Provide the [x, y] coordinate of the cell's center where the given text is located.  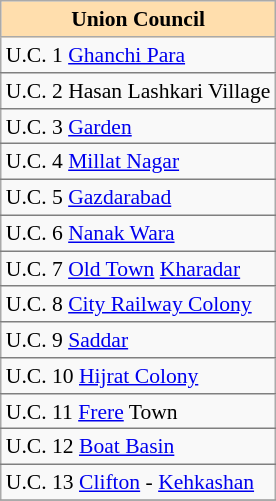
U.C. 7 Old Town Kharadar [138, 269]
U.C. 9 Saddar [138, 340]
U.C. 11 Frere Town [138, 411]
U.C. 4 Millat Nagar [138, 162]
U.C. 5 Gazdarabad [138, 197]
U.C. 8 City Railway Colony [138, 304]
U.C. 10 Hijrat Colony [138, 376]
U.C. 6 Nanak Wara [138, 233]
Union Council [138, 19]
U.C. 3 Garden [138, 126]
U.C. 12 Boat Basin [138, 447]
U.C. 2 Hasan Lashkari Village [138, 91]
U.C. 1 Ghanchi Para [138, 55]
U.C. 13 Clifton - Kehkashan [138, 482]
